Return (X, Y) of the center of cell containing provided text 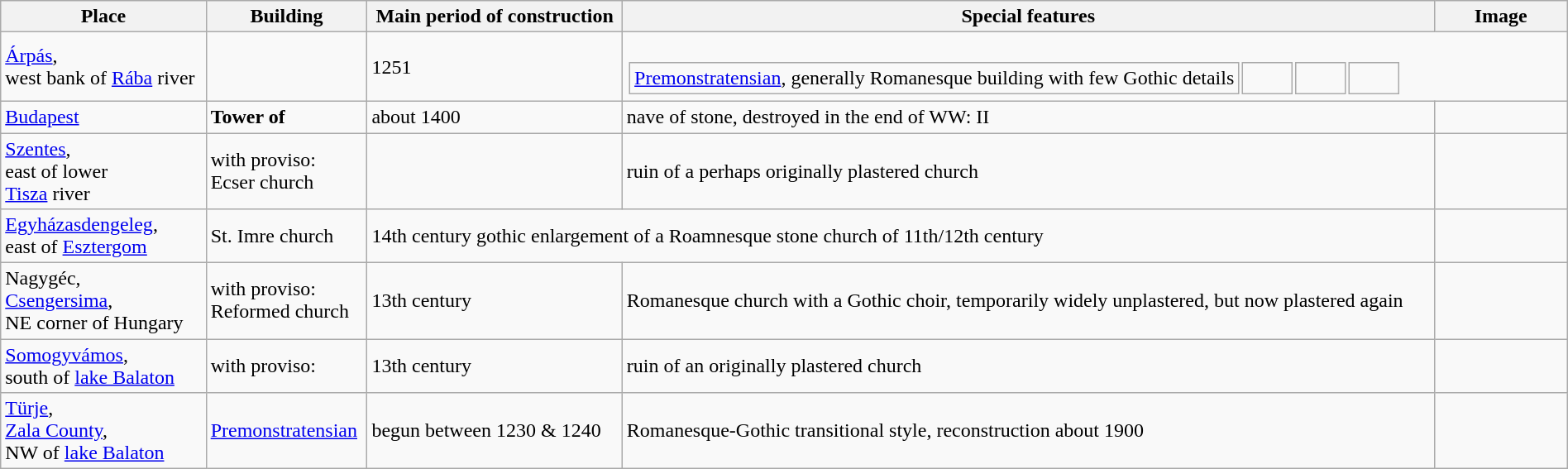
Romanesque-Gothic transitional style, reconstruction about 1900 (1028, 431)
Szentes,east of lowerTisza river (103, 170)
Place (103, 17)
Image (1500, 17)
Árpás,west bank of Rába river (103, 67)
about 1400 (495, 117)
Budapest (103, 117)
St. Imre church (286, 237)
Special features (1028, 17)
with proviso:Ecser church (286, 170)
Egyházasdengeleg,east of Esztergom (103, 237)
Premonstratensian (286, 431)
with proviso:Reformed church (286, 301)
Main period of construction (495, 17)
ruin of an originally plastered church (1028, 366)
nave of stone, destroyed in the end of WW: II (1028, 117)
1251 (495, 67)
begun between 1230 & 1240 (495, 431)
Tower of (286, 117)
Building (286, 17)
Türje,Zala County,NW of lake Balaton (103, 431)
Romanesque church with a Gothic choir, temporarily widely unplastered, but now plastered again (1028, 301)
Nagygéc,Csengersima,NE corner of Hungary (103, 301)
ruin of a perhaps originally plastered church (1028, 170)
with proviso: (286, 366)
Somogyvámos,south of lake Balaton (103, 366)
14th century gothic enlargement of a Roamnesque stone church of 11th/12th century (901, 237)
